Output the (X, Y) coordinate of the center of the cell containing the given text.  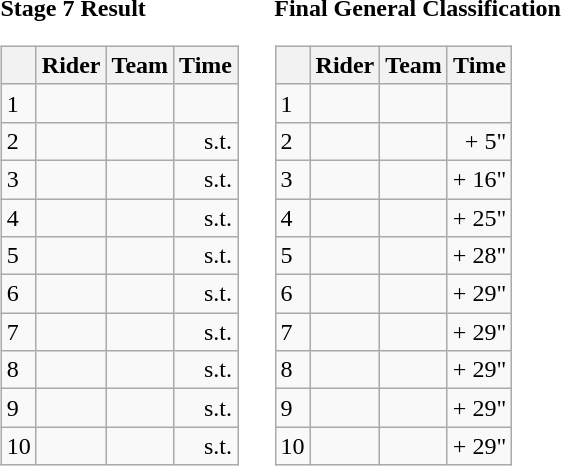
+ 28" (479, 256)
+ 5" (479, 141)
+ 16" (479, 179)
+ 25" (479, 217)
